Find where the given text appears and provide that cell's center as (X, Y) coordinate. 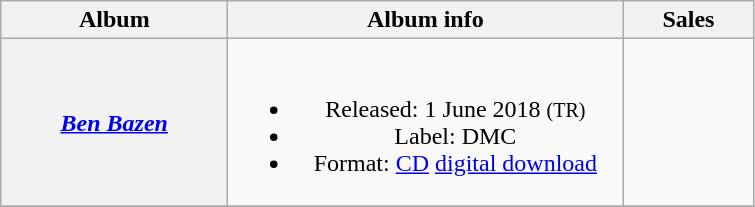
Album info (426, 20)
Ben Bazen (114, 122)
Released: 1 June 2018 (TR)Label: DMCFormat: CD digital download (426, 122)
Sales (688, 20)
Album (114, 20)
